Detect which cell encompasses the target text, then output its [x, y] center coordinate. 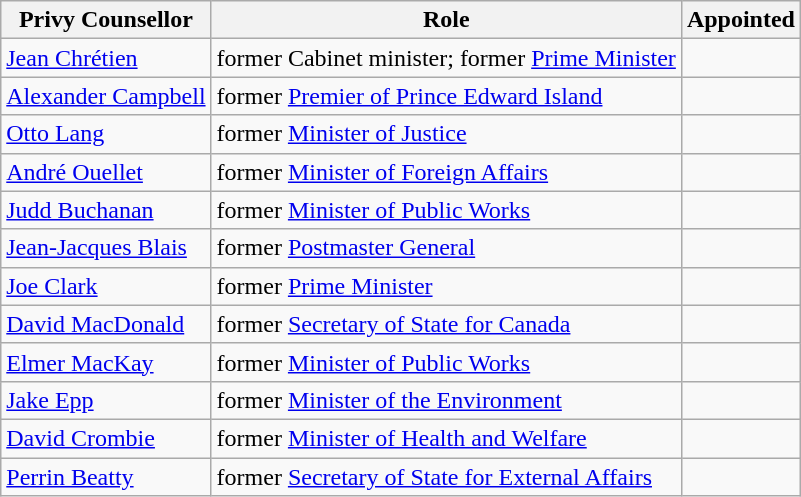
former Minister of Justice [446, 134]
former Postmaster General [446, 248]
former Secretary of State for Canada [446, 324]
former Minister of the Environment [446, 400]
Jean Chrétien [106, 58]
former Minister of Health and Welfare [446, 438]
Jake Epp [106, 400]
Jean-Jacques Blais [106, 248]
André Ouellet [106, 172]
Elmer MacKay [106, 362]
Perrin Beatty [106, 477]
former Premier of Prince Edward Island [446, 96]
Alexander Campbell [106, 96]
Privy Counsellor [106, 20]
former Cabinet minister; former Prime Minister [446, 58]
Appointed [740, 20]
former Secretary of State for External Affairs [446, 477]
Judd Buchanan [106, 210]
Joe Clark [106, 286]
Otto Lang [106, 134]
Role [446, 20]
David MacDonald [106, 324]
David Crombie [106, 438]
former Minister of Foreign Affairs [446, 172]
former Prime Minister [446, 286]
